Detect which cell encompasses the target text, then output its [x, y] center coordinate. 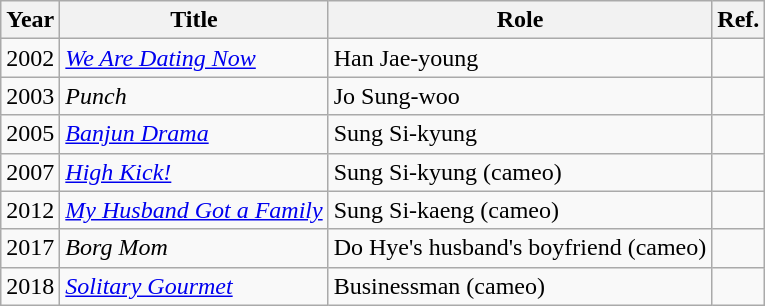
2005 [30, 134]
Jo Sung-woo [520, 96]
Sung Si-kyung (cameo) [520, 172]
Do Hye's husband's boyfriend (cameo) [520, 248]
Solitary Gourmet [194, 286]
My Husband Got a Family [194, 210]
Banjun Drama [194, 134]
2007 [30, 172]
2018 [30, 286]
2017 [30, 248]
2002 [30, 58]
Title [194, 20]
Businessman (cameo) [520, 286]
Sung Si-kaeng (cameo) [520, 210]
Punch [194, 96]
We Are Dating Now [194, 58]
Borg Mom [194, 248]
Sung Si-kyung [520, 134]
Year [30, 20]
Role [520, 20]
Ref. [738, 20]
2003 [30, 96]
Han Jae-young [520, 58]
High Kick! [194, 172]
2012 [30, 210]
